Capture the cell that displays the provided text and extract its [X, Y] central coordinate. 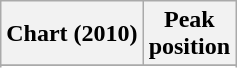
Peak position [189, 34]
Chart (2010) [72, 34]
